Detect which cell encompasses the target text, then output its (x, y) center coordinate. 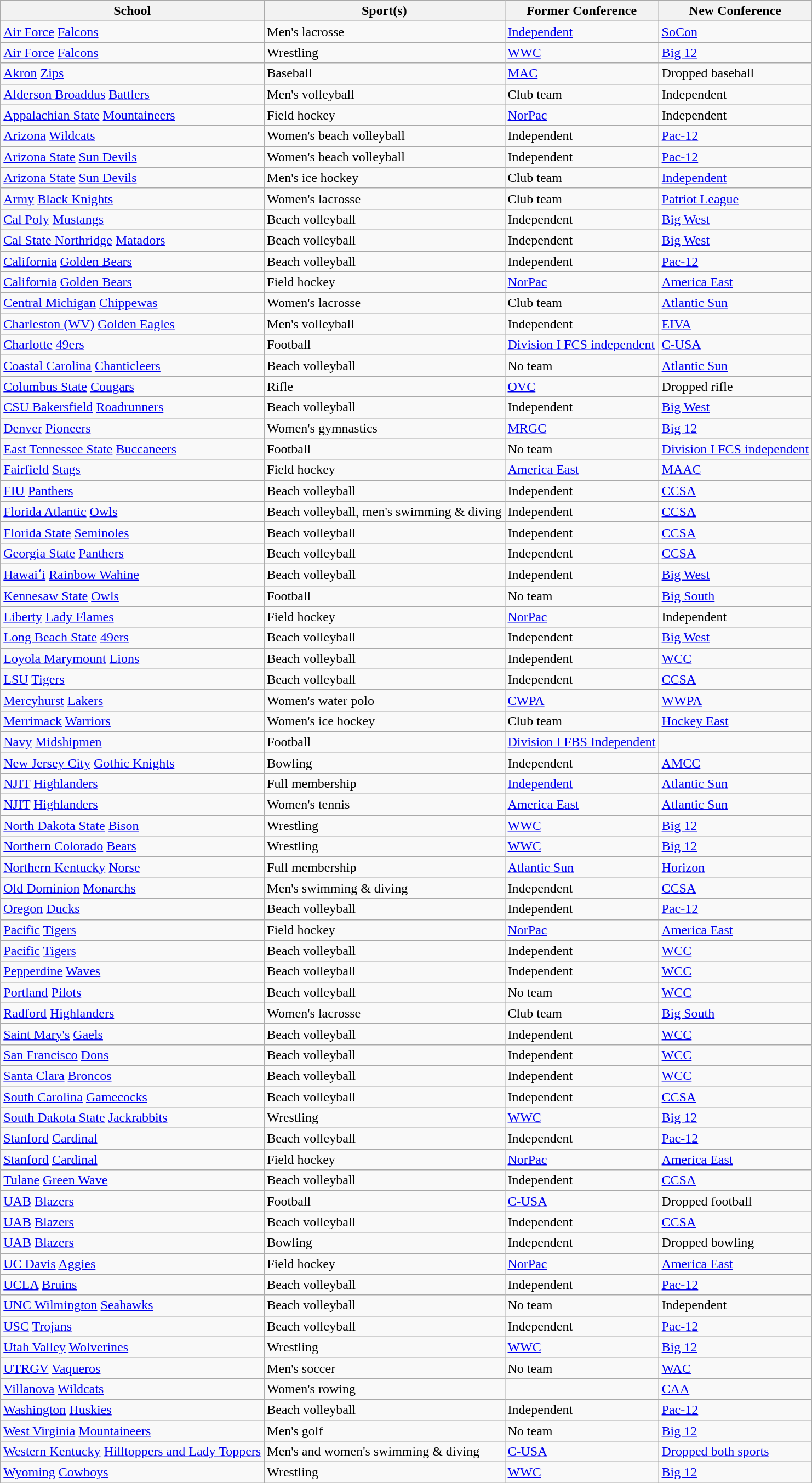
Men's golf (385, 1430)
Florida State Seminoles (133, 532)
Washington Huskies (133, 1410)
Saint Mary's Gaels (133, 1034)
Hawaiʻi Rainbow Wahine (133, 575)
WWPA (735, 700)
Women's gymnastics (385, 428)
Men's swimming & diving (385, 888)
Appalachian State Mountaineers (133, 115)
Dropped bowling (735, 1243)
New Jersey City Gothic Knights (133, 763)
Beach volleyball, men's swimming & diving (385, 512)
Men's soccer (385, 1368)
Dropped football (735, 1201)
East Tennessee State Buccaneers (133, 449)
Coastal Carolina Chanticleers (133, 366)
AMCC (735, 763)
Division I FBS Independent (582, 742)
Pepperdine Waves (133, 971)
Santa Clara Broncos (133, 1076)
FIU Panthers (133, 491)
Charleston (WV) Golden Eagles (133, 324)
Denver Pioneers (133, 428)
Tulane Green Wave (133, 1180)
Georgia State Panthers (133, 553)
Dropped rifle (735, 387)
SoCon (735, 32)
Central Michigan Chippewas (133, 303)
South Dakota State Jackrabbits (133, 1118)
Fairfield Stags (133, 470)
Baseball (385, 73)
Northern Kentucky Norse (133, 867)
Women's water polo (385, 700)
MRGC (582, 428)
Old Dominion Monarchs (133, 888)
MAC (582, 73)
Florida Atlantic Owls (133, 512)
Arizona Wildcats (133, 136)
WAC (735, 1368)
San Francisco Dons (133, 1055)
CWPA (582, 700)
Columbus State Cougars (133, 387)
Women's tennis (385, 805)
Women's ice hockey (385, 721)
Western Kentucky Hilltoppers and Lady Toppers (133, 1452)
Utah Valley Wolverines (133, 1347)
Patriot League (735, 198)
UCLA Bruins (133, 1285)
CSU Bakersfield Roadrunners (133, 407)
Merrimack Warriors (133, 721)
UNC Wilmington Seahawks (133, 1305)
Loyola Marymount Lions (133, 658)
Kennesaw State Owls (133, 596)
Alderson Broaddus Battlers (133, 94)
EIVA (735, 324)
OVC (582, 387)
School (133, 11)
Charlotte 49ers (133, 345)
Army Black Knights (133, 198)
Northern Colorado Bears (133, 846)
MAAC (735, 470)
Men's and women's swimming & diving (385, 1452)
Dropped both sports (735, 1452)
Akron Zips (133, 73)
Former Conference (582, 11)
UTRGV Vaqueros (133, 1368)
CAA (735, 1389)
Cal Poly Mustangs (133, 219)
Men's ice hockey (385, 178)
Liberty Lady Flames (133, 617)
Long Beach State 49ers (133, 638)
Cal State Northridge Matadors (133, 240)
Dropped baseball (735, 73)
Sport(s) (385, 11)
Villanova Wildcats (133, 1389)
Hockey East (735, 721)
Navy Midshipmen (133, 742)
Wyoming Cowboys (133, 1473)
LSU Tigers (133, 679)
Women's rowing (385, 1389)
West Virginia Mountaineers (133, 1430)
Mercyhurst Lakers (133, 700)
Portland Pilots (133, 992)
North Dakota State Bison (133, 826)
South Carolina Gamecocks (133, 1097)
Men's lacrosse (385, 32)
Radford Highlanders (133, 1013)
UC Davis Aggies (133, 1264)
Rifle (385, 387)
Oregon Ducks (133, 909)
USC Trojans (133, 1326)
New Conference (735, 11)
Horizon (735, 867)
